For the text-containing cell, return its midpoint in [X, Y] coordinate format. 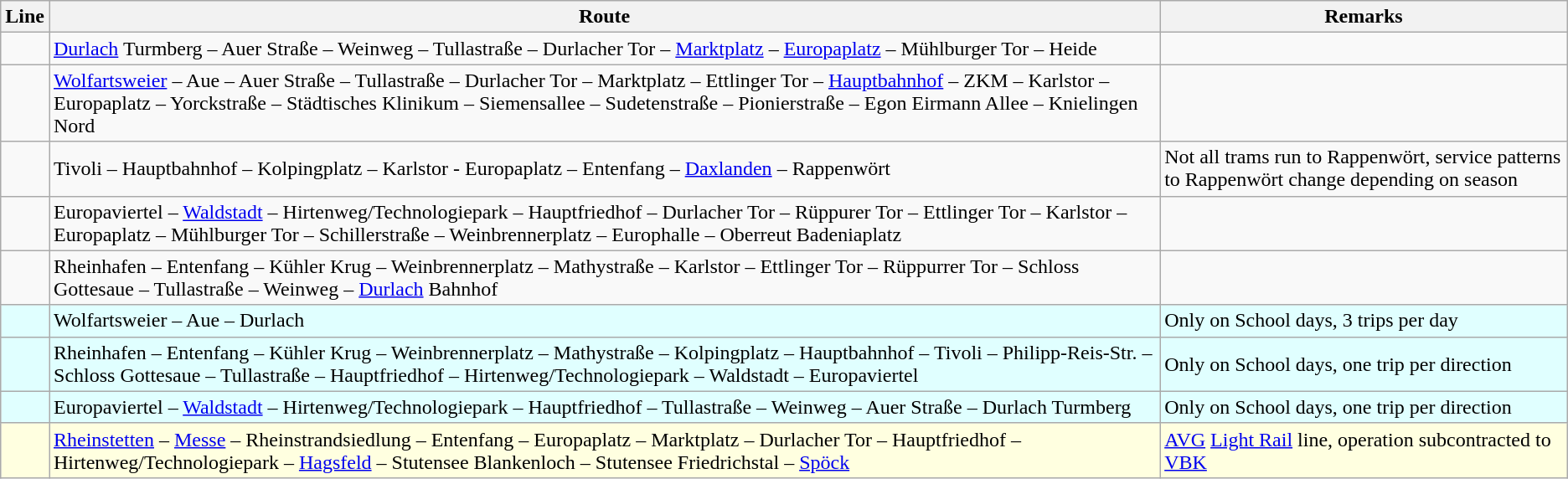
Europaviertel – Waldstadt – Hirtenweg/Technologiepark – Hauptfriedhof – Tullastraße – Weinweg – Auer Straße – Durlach Turmberg [604, 407]
Line [25, 17]
Only on School days, 3 trips per day [1364, 321]
Tivoli – Hauptbahnhof – Kolpingplatz – Karlstor - Europaplatz – Entenfang – Daxlanden – Rappenwört [604, 169]
Remarks [1364, 17]
AVG Light Rail line, operation subcontracted to VBK [1364, 451]
Not all trams run to Rappenwört, service patterns to Rappenwört change depending on season [1364, 169]
Durlach Turmberg – Auer Straße – Weinweg – Tullastraße – Durlacher Tor – Marktplatz – Europaplatz – Mühlburger Tor – Heide [604, 49]
Route [604, 17]
Wolfartsweier – Aue – Durlach [604, 321]
